Return (X, Y) of the center of cell containing provided text 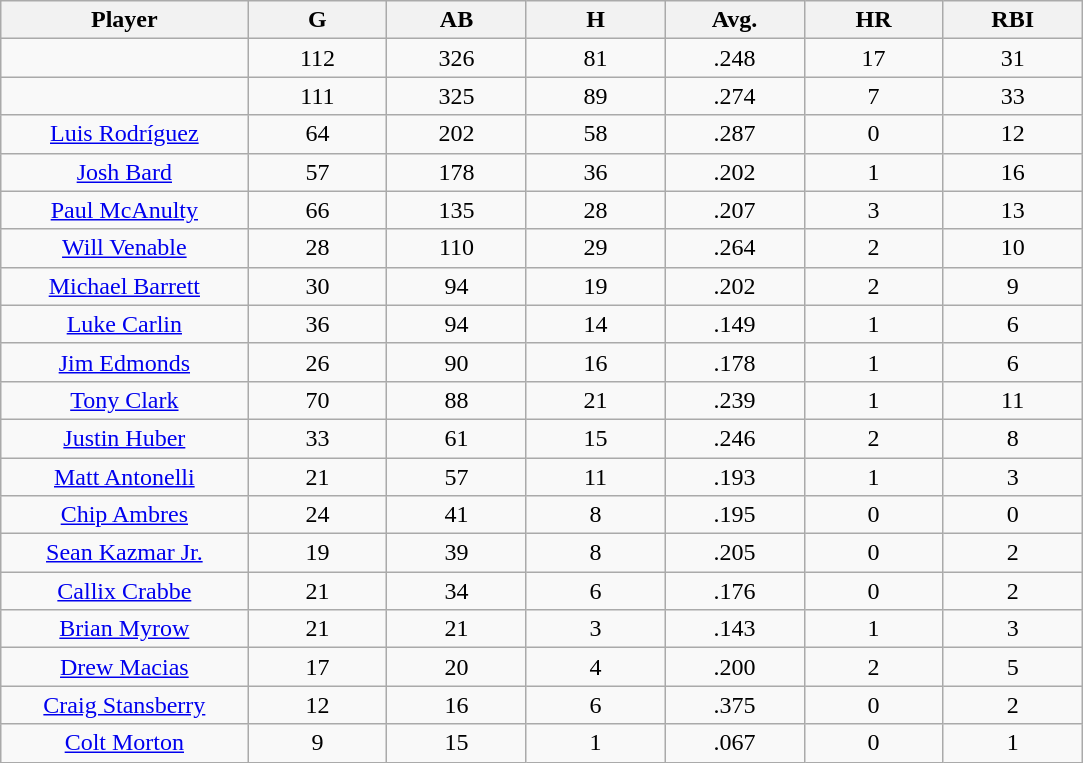
30 (318, 286)
20 (456, 667)
34 (456, 591)
Justin Huber (124, 438)
.200 (734, 667)
178 (456, 172)
Matt Antonelli (124, 477)
.264 (734, 248)
.246 (734, 438)
Luis Rodríguez (124, 134)
.176 (734, 591)
.149 (734, 324)
111 (318, 96)
202 (456, 134)
88 (456, 400)
.067 (734, 743)
Avg. (734, 20)
14 (596, 324)
135 (456, 210)
325 (456, 96)
4 (596, 667)
Sean Kazmar Jr. (124, 553)
Callix Crabbe (124, 591)
112 (318, 58)
90 (456, 362)
26 (318, 362)
.239 (734, 400)
Paul McAnulty (124, 210)
326 (456, 58)
66 (318, 210)
110 (456, 248)
Michael Barrett (124, 286)
H (596, 20)
10 (1012, 248)
29 (596, 248)
81 (596, 58)
Jim Edmonds (124, 362)
Drew Macias (124, 667)
HR (874, 20)
13 (1012, 210)
24 (318, 515)
.375 (734, 705)
Luke Carlin (124, 324)
Brian Myrow (124, 629)
AB (456, 20)
.205 (734, 553)
39 (456, 553)
89 (596, 96)
.274 (734, 96)
Will Venable (124, 248)
.287 (734, 134)
7 (874, 96)
61 (456, 438)
G (318, 20)
5 (1012, 667)
RBI (1012, 20)
Chip Ambres (124, 515)
.143 (734, 629)
Tony Clark (124, 400)
Josh Bard (124, 172)
31 (1012, 58)
.193 (734, 477)
.207 (734, 210)
.178 (734, 362)
Player (124, 20)
58 (596, 134)
41 (456, 515)
Craig Stansberry (124, 705)
.248 (734, 58)
64 (318, 134)
.195 (734, 515)
70 (318, 400)
Colt Morton (124, 743)
